Determine the [x, y] coordinate at the center of the cell enclosing the given text.  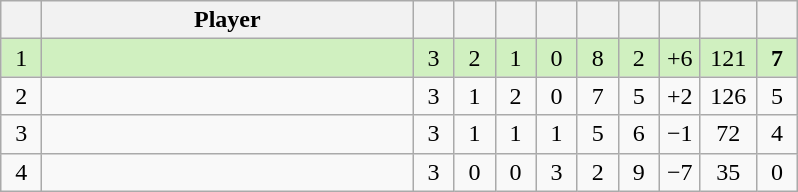
121 [728, 58]
6 [638, 134]
+6 [680, 58]
35 [728, 172]
9 [638, 172]
−1 [680, 134]
Player [228, 20]
126 [728, 96]
−7 [680, 172]
8 [598, 58]
+2 [680, 96]
72 [728, 134]
